Locate the cell with the specified text and output its [x, y] center coordinate. 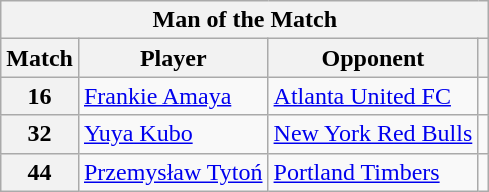
Portland Timbers [373, 172]
Opponent [373, 58]
Yuya Kubo [173, 134]
Man of the Match [245, 20]
Atlanta United FC [373, 96]
Przemysław Tytoń [173, 172]
Frankie Amaya [173, 96]
16 [40, 96]
44 [40, 172]
Match [40, 58]
Player [173, 58]
32 [40, 134]
New York Red Bulls [373, 134]
